Locate the cell with the specified text and output its (x, y) center coordinate. 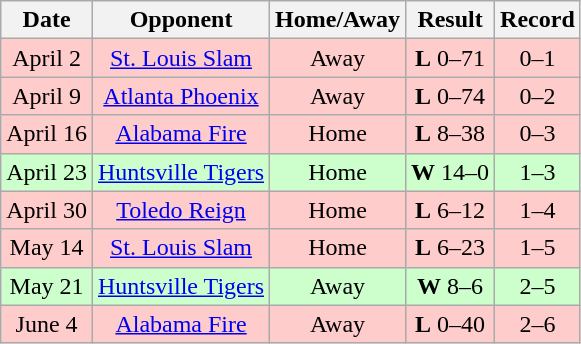
April 2 (47, 58)
April 9 (47, 96)
June 4 (47, 324)
1–5 (538, 248)
Atlanta Phoenix (180, 96)
0–2 (538, 96)
April 16 (47, 134)
Home/Away (338, 20)
L 0–74 (450, 96)
0–3 (538, 134)
2–6 (538, 324)
L 8–38 (450, 134)
2–5 (538, 286)
Record (538, 20)
W 14–0 (450, 172)
W 8–6 (450, 286)
0–1 (538, 58)
Date (47, 20)
April 30 (47, 210)
April 23 (47, 172)
L 0–71 (450, 58)
1–4 (538, 210)
May 14 (47, 248)
Opponent (180, 20)
1–3 (538, 172)
Toledo Reign (180, 210)
L 6–23 (450, 248)
May 21 (47, 286)
Result (450, 20)
L 0–40 (450, 324)
L 6–12 (450, 210)
